Return (x, y) of the center of cell containing provided text 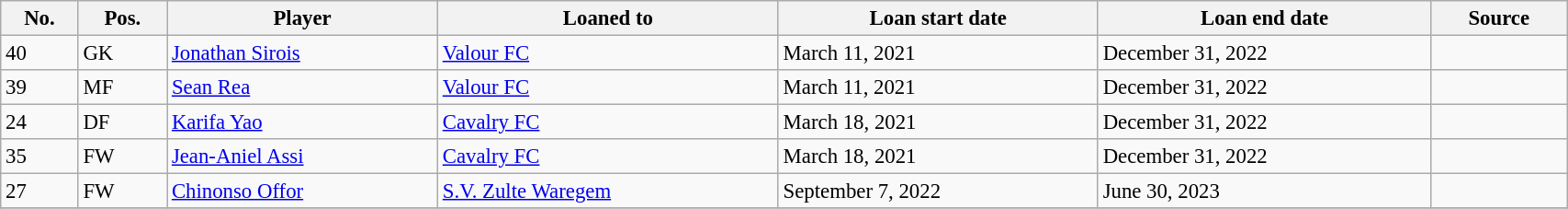
35 (39, 157)
24 (39, 122)
Sean Rea (303, 87)
Loaned to (608, 18)
September 7, 2022 (938, 192)
GK (122, 53)
DF (122, 122)
Pos. (122, 18)
39 (39, 87)
No. (39, 18)
MF (122, 87)
40 (39, 53)
S.V. Zulte Waregem (608, 192)
Loan end date (1264, 18)
Jean-Aniel Assi (303, 157)
27 (39, 192)
June 30, 2023 (1264, 192)
Karifa Yao (303, 122)
Player (303, 18)
Loan start date (938, 18)
Jonathan Sirois (303, 53)
Source (1499, 18)
Chinonso Offor (303, 192)
